Pinpoint the cell where the given text exists, returning its [X, Y] midpoint coordinate. 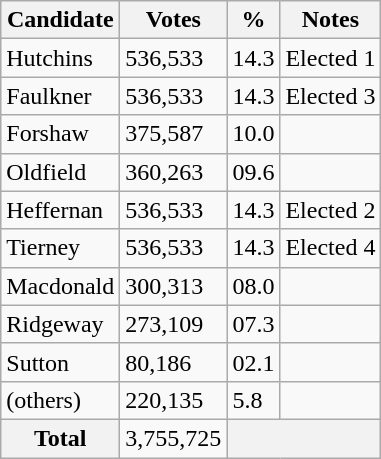
02.1 [254, 362]
Notes [330, 20]
300,313 [174, 286]
10.0 [254, 134]
3,755,725 [174, 438]
Votes [174, 20]
Faulkner [60, 96]
Macdonald [60, 286]
% [254, 20]
80,186 [174, 362]
07.3 [254, 324]
(others) [60, 400]
Heffernan [60, 210]
Oldfield [60, 172]
09.6 [254, 172]
08.0 [254, 286]
Candidate [60, 20]
Hutchins [60, 58]
375,587 [174, 134]
5.8 [254, 400]
220,135 [174, 400]
273,109 [174, 324]
Sutton [60, 362]
Forshaw [60, 134]
Ridgeway [60, 324]
Total [60, 438]
Elected 4 [330, 248]
360,263 [174, 172]
Elected 3 [330, 96]
Elected 2 [330, 210]
Elected 1 [330, 58]
Tierney [60, 248]
